Output the [X, Y] coordinate of the center of the cell containing the given text.  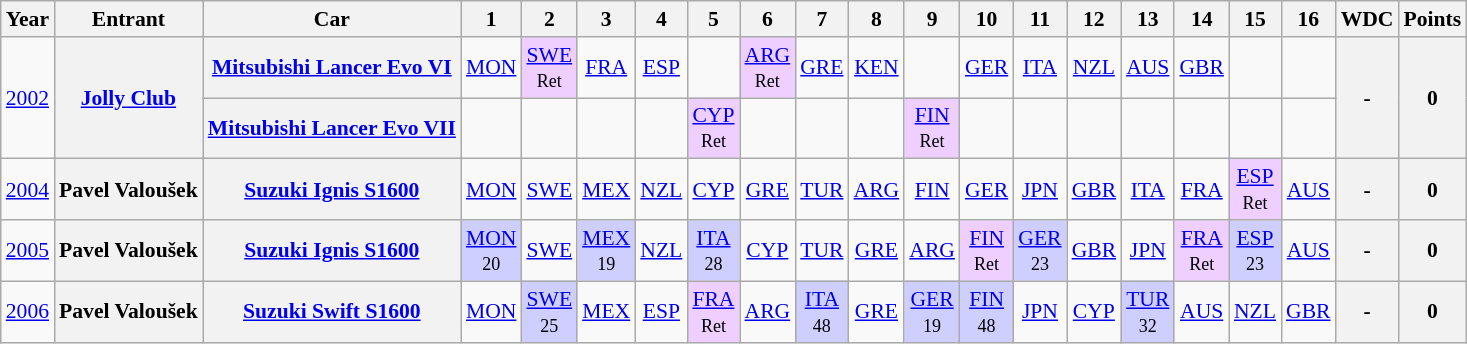
1 [492, 19]
SWERet [549, 68]
10 [986, 19]
13 [1148, 19]
FIN [932, 190]
Entrant [128, 19]
8 [877, 19]
ITA48 [822, 312]
MON20 [492, 250]
MEX19 [606, 250]
WDC [1368, 19]
12 [1094, 19]
4 [661, 19]
2006 [28, 312]
ESPRet [1255, 190]
Mitsubishi Lancer Evo VII [332, 128]
ESP23 [1255, 250]
2 [549, 19]
Car [332, 19]
Year [28, 19]
2002 [28, 98]
GER19 [932, 312]
3 [606, 19]
TUR32 [1148, 312]
ITA28 [713, 250]
CYPRet [713, 128]
14 [1202, 19]
Jolly Club [128, 98]
6 [768, 19]
Points [1432, 19]
FIN48 [986, 312]
SWE25 [549, 312]
9 [932, 19]
2004 [28, 190]
KEN [877, 68]
GER23 [1040, 250]
Mitsubishi Lancer Evo VI [332, 68]
ARGRet [768, 68]
15 [1255, 19]
Suzuki Swift S1600 [332, 312]
5 [713, 19]
7 [822, 19]
11 [1040, 19]
2005 [28, 250]
16 [1308, 19]
